Output the [X, Y] coordinate of the center of the cell containing the given text.  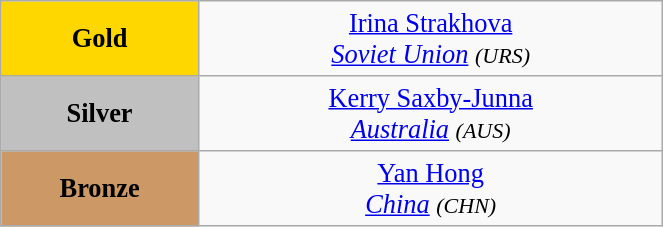
Bronze [100, 188]
Silver [100, 112]
Kerry Saxby-JunnaAustralia (AUS) [430, 112]
Gold [100, 38]
Yan HongChina (CHN) [430, 188]
Irina StrakhovaSoviet Union (URS) [430, 38]
